Provide the [X, Y] coordinate of the cell's center where the given text is located.  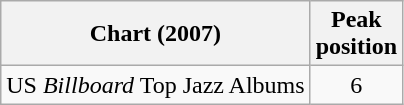
6 [356, 85]
Chart (2007) [156, 34]
Peakposition [356, 34]
US Billboard Top Jazz Albums [156, 85]
